Identify which cell holds the provided text, then report its [x, y] central coordinate. 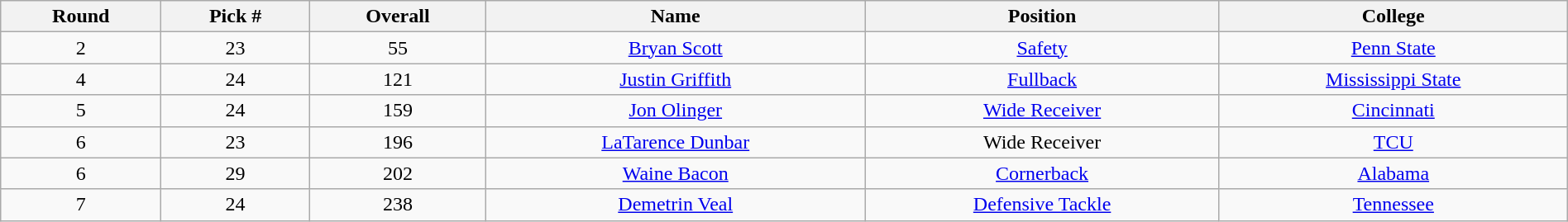
29 [235, 173]
TCU [1393, 142]
LaTarence Dunbar [676, 142]
Overall [397, 17]
Position [1042, 17]
Bryan Scott [676, 48]
4 [81, 79]
7 [81, 205]
Fullback [1042, 79]
55 [397, 48]
Demetrin Veal [676, 205]
5 [81, 111]
Defensive Tackle [1042, 205]
Cincinnati [1393, 111]
Justin Griffith [676, 79]
Tennessee [1393, 205]
238 [397, 205]
Cornerback [1042, 173]
196 [397, 142]
Name [676, 17]
202 [397, 173]
Waine Bacon [676, 173]
Mississippi State [1393, 79]
2 [81, 48]
Pick # [235, 17]
Penn State [1393, 48]
Jon Olinger [676, 111]
College [1393, 17]
121 [397, 79]
Round [81, 17]
159 [397, 111]
Safety [1042, 48]
Alabama [1393, 173]
